Determine the (x, y) coordinate at the center of the cell enclosing the given text.  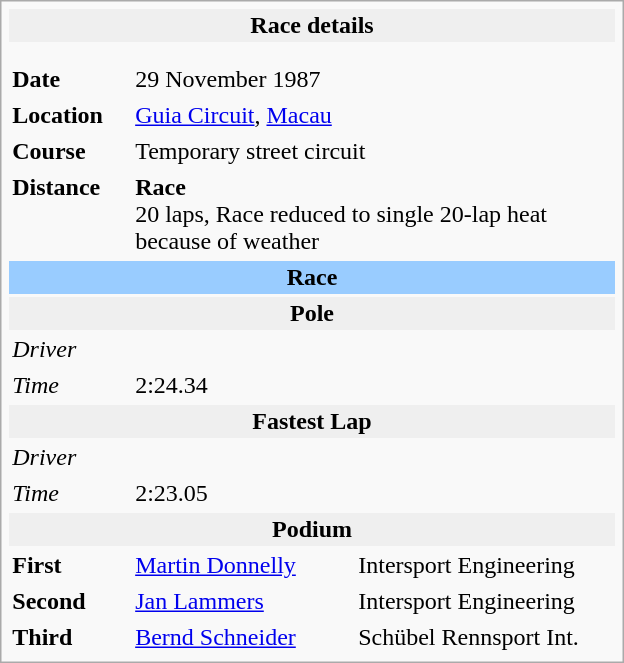
Third (69, 638)
Distance (69, 214)
Podium (312, 530)
Second (69, 602)
Race 20 laps, Race reduced to single 20-lap heat because of weather (374, 214)
Martin Donnelly (242, 566)
Location (69, 116)
First (69, 566)
Race details (312, 26)
2:23.05 (374, 494)
Race (312, 278)
Fastest Lap (312, 422)
Date (69, 80)
Schübel Rennsport Int. (485, 638)
Course (69, 152)
Jan Lammers (242, 602)
Guia Circuit, Macau (374, 116)
Temporary street circuit (374, 152)
29 November 1987 (242, 80)
Bernd Schneider (242, 638)
2:24.34 (374, 386)
Pole (312, 314)
